Return [x, y] of the center of cell containing provided text 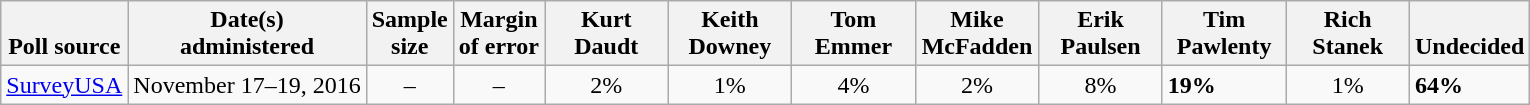
TomEmmer [854, 34]
ErikPaulsen [1101, 34]
KeithDowney [730, 34]
SurveyUSA [64, 85]
Date(s)administered [247, 34]
8% [1101, 85]
RichStanek [1348, 34]
KurtDaudt [606, 34]
November 17–19, 2016 [247, 85]
Marginof error [498, 34]
19% [1224, 85]
Poll source [64, 34]
Undecided [1469, 34]
Samplesize [410, 34]
TimPawlenty [1224, 34]
4% [854, 85]
64% [1469, 85]
MikeMcFadden [977, 34]
